Search for the cell housing the specified text and yield its (x, y) center coordinate. 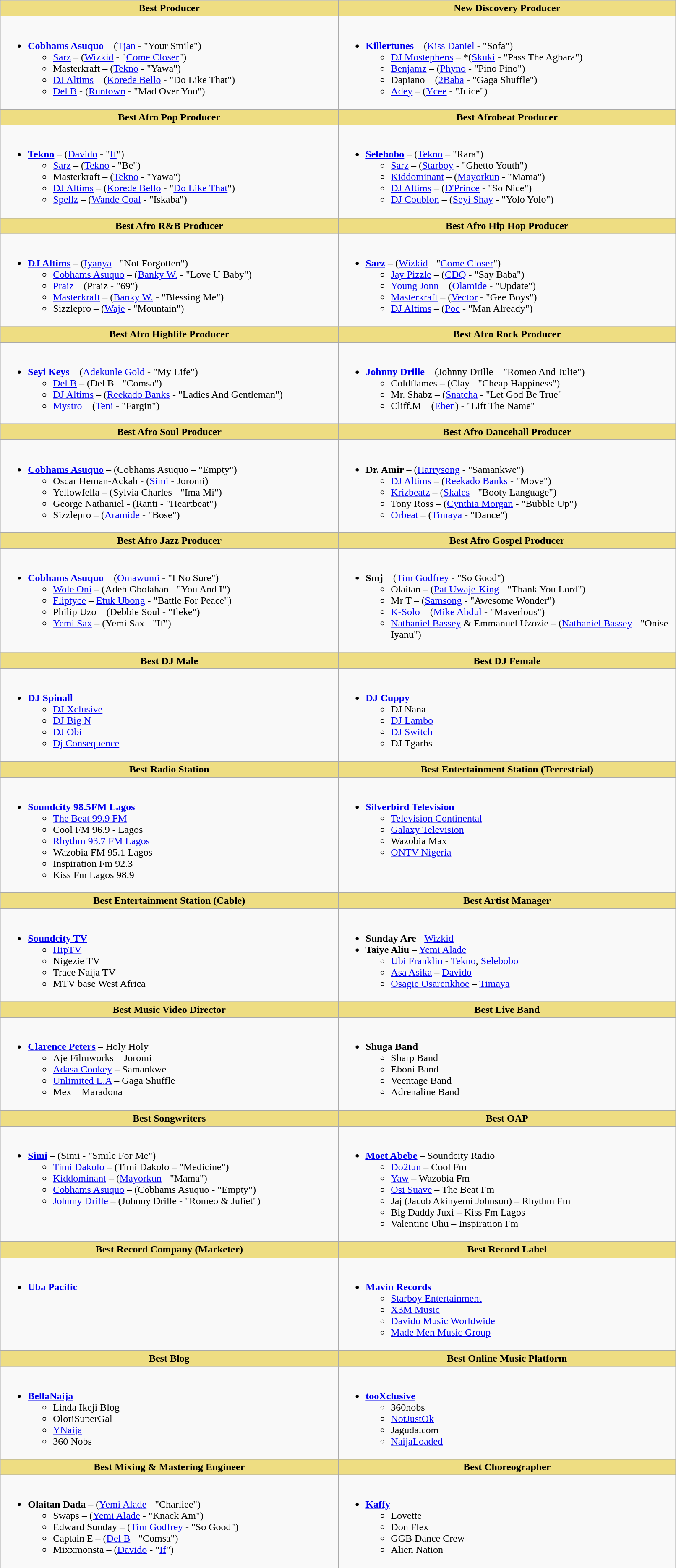
Best Entertainment Station (Cable) (170, 901)
Best Afro Jazz Producer (170, 540)
Clarence Peters – Holy HolyAje Filmworks – JoromiAdasa Cookey – SamankweUnlimited L.A – Gaga ShuffleMex – Maradona (170, 1064)
New Discovery Producer (507, 8)
Best Record Label (507, 1250)
Best Afro R&B Producer (170, 226)
Best Choreographer (507, 1467)
Best Producer (170, 8)
DJ CuppyDJ NanaDJ LamboDJ SwitchDJ Tgarbs (507, 715)
Sunday Are - WizkidTaiye Aliu – Yemi AladeUbi Franklin - Tekno, SeleboboAsa Asika – DavidoOsagie Osarenkhoe – Timaya (507, 955)
Best Online Music Platform (507, 1358)
Mavin RecordsStarboy EntertainmentX3M MusicDavido Music WorldwideMade Men Music Group (507, 1304)
Best Afro Dancehall Producer (507, 432)
Best Afro Hip Hop Producer (507, 226)
BellaNaijaLinda Ikeji BlogOloriSuperGalYNaija360 Nobs (170, 1412)
Best Afro Rock Producer (507, 334)
Best Record Company (Marketer) (170, 1250)
Soundcity 98.5FM LagosThe Beat 99.9 FMCool FM 96.9 - LagosRhythm 93.7 FM LagosWazobia FM 95.1 LagosInspiration Fm 92.3Kiss Fm Lagos 98.9 (170, 835)
Soundcity TVHipTVNigezie TVTrace Naija TVMTV base West Africa (170, 955)
Uba Pacific (170, 1304)
Best Music Video Director (170, 1010)
Best Afrobeat Producer (507, 117)
Shuga BandSharp BandEboni BandVeentage BandAdrenaline Band (507, 1064)
Best OAP (507, 1118)
Best Songwriters (170, 1118)
Seyi Keys – (Adekunle Gold - "My Life")Del B – (Del B - "Comsa")DJ Altims – (Reekado Banks - "Ladies And Gentleman")Mystro – (Teni - "Fargin") (170, 383)
Silverbird TelevisionTelevision ContinentalGalaxy TelevisionWazobia MaxONTV Nigeria (507, 835)
Best Afro Pop Producer (170, 117)
Best Artist Manager (507, 901)
KaffyLovetteDon FlexGGB Dance CrewAlien Nation (507, 1521)
Best Afro Soul Producer (170, 432)
Best DJ Female (507, 661)
Tekno – (Davido - "If")Sarz – (Tekno - "Be")Masterkraft – (Tekno - "Yawa")DJ Altims – (Korede Bello - "Do Like That")Spellz – (Wande Coal - "Iskaba") (170, 171)
Best DJ Male (170, 661)
Best Live Band (507, 1010)
Best Radio Station (170, 770)
Best Afro Gospel Producer (507, 540)
Best Mixing & Mastering Engineer (170, 1467)
Best Entertainment Station (Terrestrial) (507, 770)
Best Afro Highlife Producer (170, 334)
tooXclusive360nobsNotJustOkJaguda.comNaijaLoaded (507, 1412)
DJ SpinallDJ XclusiveDJ Big NDJ ObiDj Consequence (170, 715)
Best Blog (170, 1358)
